Determine the (x, y) coordinate at the center of the cell enclosing the given text.  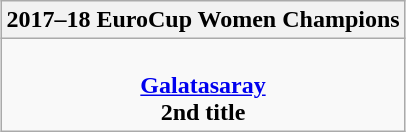
Galatasaray2nd title (203, 85)
2017–18 EuroCup Women Champions (203, 20)
